Output the (X, Y) coordinate of the center of the cell containing the given text.  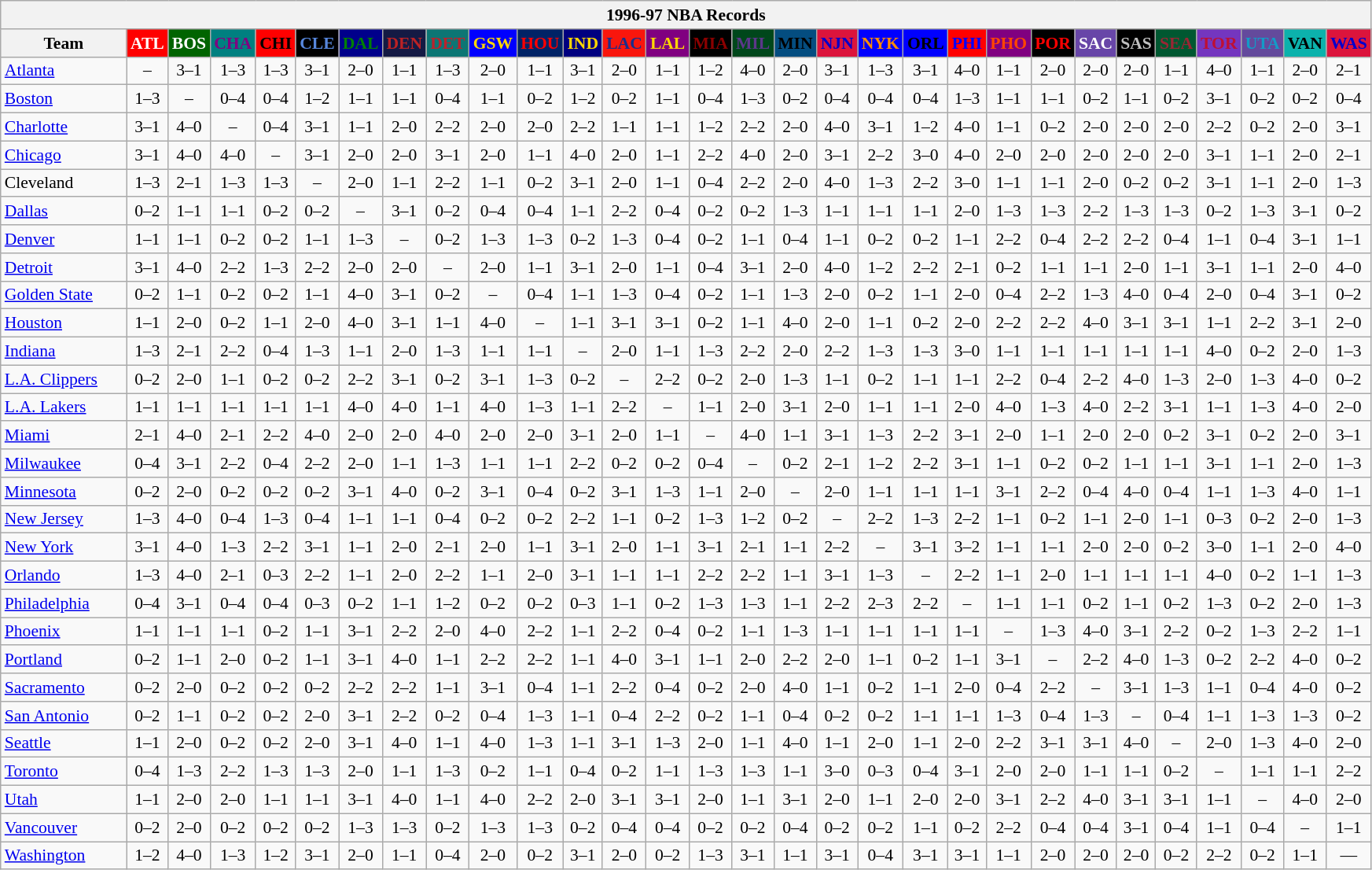
L.A. Lakers (64, 407)
ORL (926, 43)
Milwaukee (64, 463)
PHI (967, 43)
Miami (64, 436)
2–3 (881, 603)
Dallas (64, 212)
Team (64, 43)
Washington (64, 856)
PHO (1008, 43)
Seattle (64, 743)
Boston (64, 99)
LAL (668, 43)
Denver (64, 239)
UTA (1263, 43)
NJN (837, 43)
LAC (624, 43)
SAC (1096, 43)
New York (64, 547)
Orlando (64, 576)
Phoenix (64, 632)
HOU (539, 43)
GSW (494, 43)
Indiana (64, 352)
CHI (275, 43)
San Antonio (64, 716)
L.A. Clippers (64, 379)
Utah (64, 800)
ATL (148, 43)
Portland (64, 660)
Philadelphia (64, 603)
IND (583, 43)
Houston (64, 323)
MIN (795, 43)
TOR (1219, 43)
Vancouver (64, 828)
MIA (710, 43)
DAL (361, 43)
SEA (1176, 43)
Cleveland (64, 183)
POR (1053, 43)
DET (448, 43)
BOS (189, 43)
Minnesota (64, 492)
VAN (1305, 43)
1996-97 NBA Records (686, 15)
Golden State (64, 295)
CLE (318, 43)
DEN (404, 43)
Charlotte (64, 127)
New Jersey (64, 519)
WAS (1349, 43)
Sacramento (64, 688)
— (1349, 856)
MIL (753, 43)
Toronto (64, 772)
3–2 (967, 547)
Atlanta (64, 71)
CHA (233, 43)
Chicago (64, 155)
SAS (1136, 43)
NYK (881, 43)
Detroit (64, 267)
